Return [X, Y] of the center of cell containing provided text 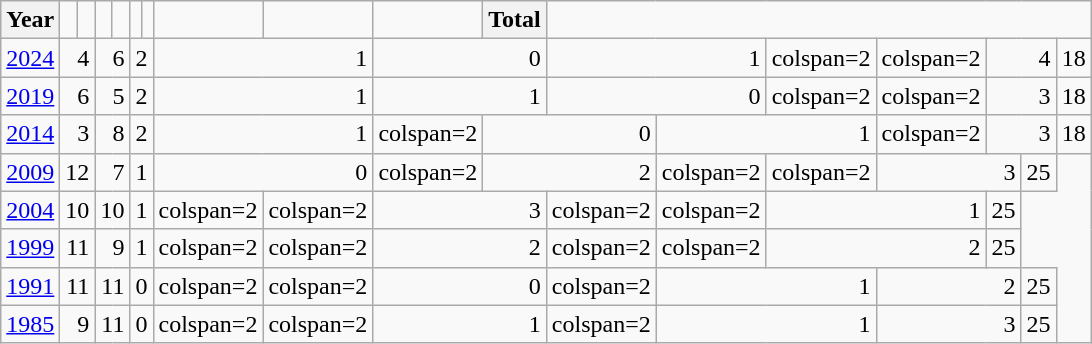
7 [112, 172]
2004 [30, 210]
12 [78, 172]
1999 [30, 248]
Year [30, 20]
1991 [30, 286]
2009 [30, 172]
Total [515, 20]
1985 [30, 324]
2019 [30, 96]
2024 [30, 58]
8 [112, 134]
2014 [30, 134]
5 [112, 96]
